Output the [X, Y] coordinate of the center of the cell containing the given text.  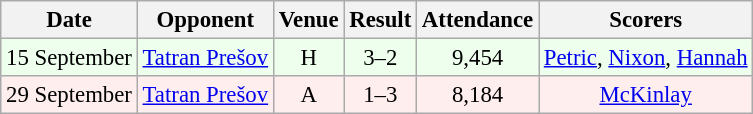
H [308, 58]
3–2 [380, 58]
Attendance [478, 20]
29 September [69, 95]
15 September [69, 58]
9,454 [478, 58]
A [308, 95]
Venue [308, 20]
Scorers [646, 20]
1–3 [380, 95]
Result [380, 20]
Date [69, 20]
McKinlay [646, 95]
Petric, Nixon, Hannah [646, 58]
Opponent [205, 20]
8,184 [478, 95]
